Determine the (X, Y) coordinate at the center of the cell enclosing the given text.  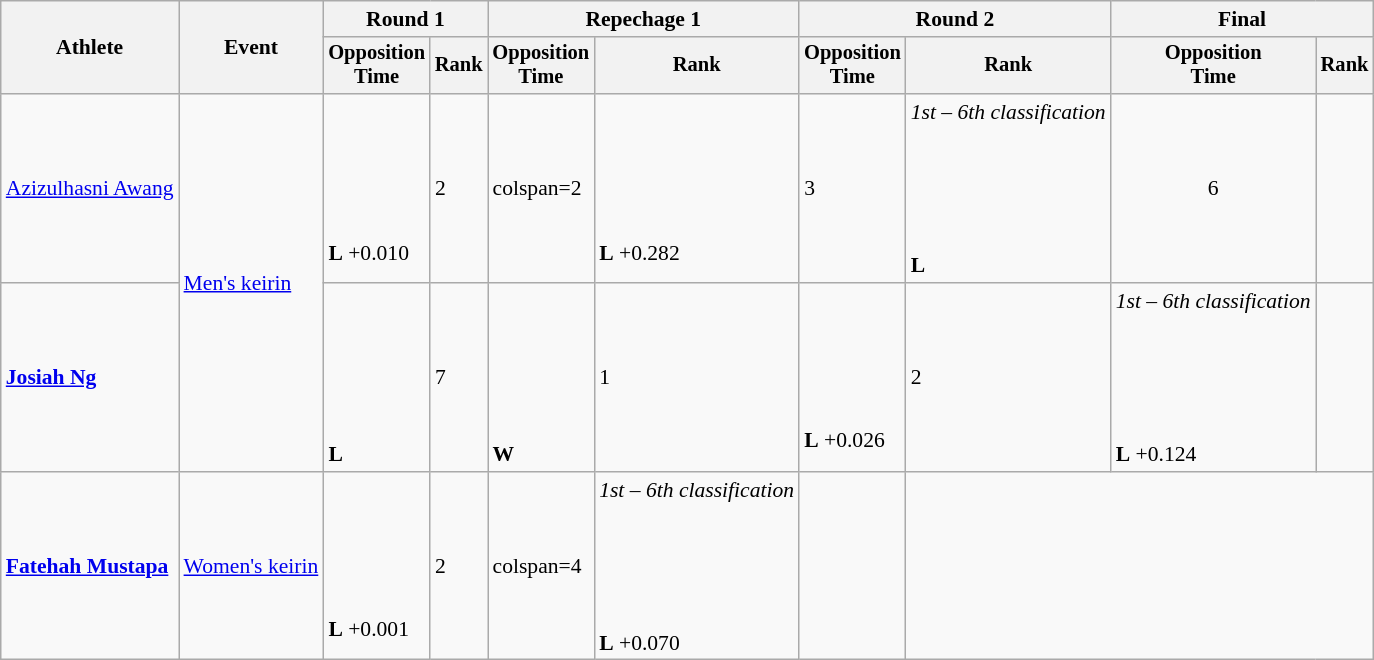
Repechage 1 (644, 19)
7 (459, 378)
L +0.026 (852, 378)
1st – 6th classificationL +0.124 (1214, 378)
W (542, 378)
3 (852, 188)
Round 2 (955, 19)
L +0.010 (376, 188)
1st – 6th classificationL (1008, 188)
Final (1242, 19)
Josiah Ng (90, 378)
6 (1214, 188)
Men's keirin (252, 282)
L +0.282 (696, 188)
L (376, 378)
Azizulhasni Awang (90, 188)
1 (696, 378)
colspan=2 (542, 188)
Athlete (90, 48)
Event (252, 48)
Round 1 (405, 19)
